Extract the (x, y) coordinate from the center of the cell holding the provided text.  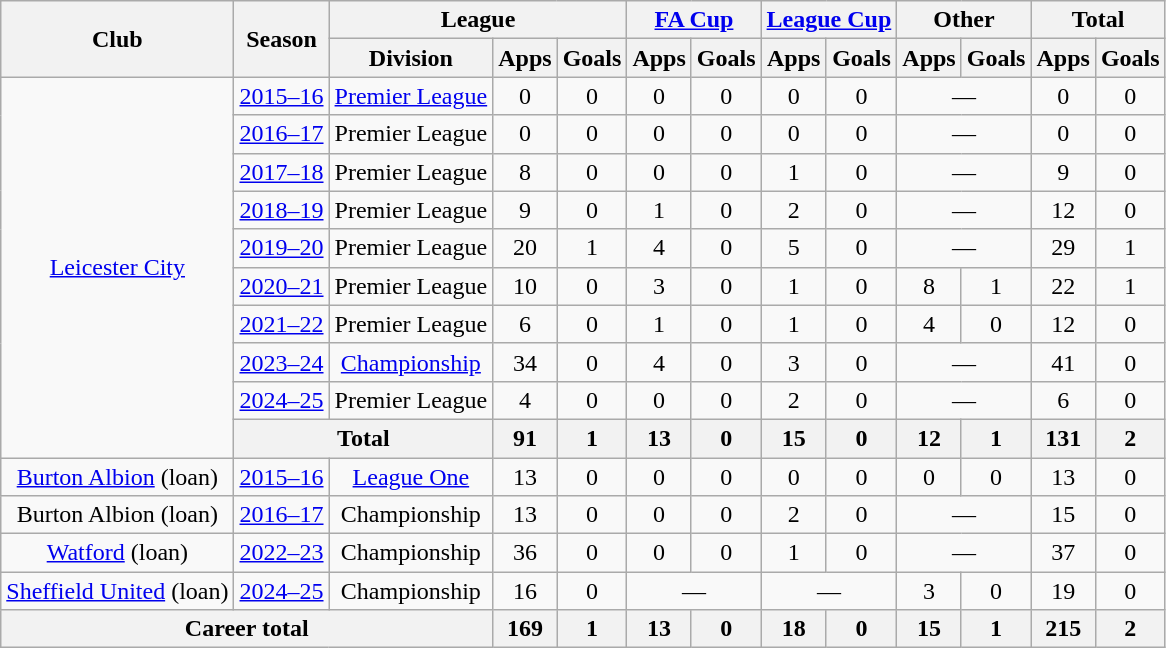
2020–21 (282, 286)
2019–20 (282, 248)
91 (525, 438)
29 (1063, 248)
16 (525, 591)
131 (1063, 438)
18 (794, 629)
2022–23 (282, 553)
22 (1063, 286)
FA Cup (694, 20)
League One (411, 477)
Career total (247, 629)
League Cup (829, 20)
36 (525, 553)
169 (525, 629)
League (478, 20)
5 (794, 248)
2021–22 (282, 324)
Division (411, 58)
Season (282, 39)
Leicester City (118, 268)
10 (525, 286)
2018–19 (282, 210)
Other (964, 20)
37 (1063, 553)
Watford (loan) (118, 553)
19 (1063, 591)
34 (525, 362)
20 (525, 248)
2023–24 (282, 362)
2017–18 (282, 172)
41 (1063, 362)
Sheffield United (loan) (118, 591)
215 (1063, 629)
Club (118, 39)
